Capture the cell that displays the provided text and extract its [X, Y] central coordinate. 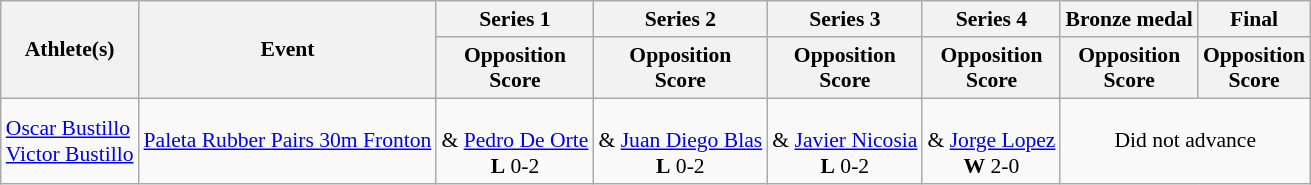
& Pedro De OrteL 0-2 [514, 142]
& Javier NicosiaL 0-2 [844, 142]
Bronze medal [1128, 19]
Oscar BustilloVictor Bustillo [70, 142]
Series 4 [991, 19]
Athlete(s) [70, 50]
& Juan Diego BlasL 0-2 [680, 142]
& Jorge LopezW 2-0 [991, 142]
Series 2 [680, 19]
Did not advance [1185, 142]
Event [288, 50]
Series 3 [844, 19]
Final [1254, 19]
Paleta Rubber Pairs 30m Fronton [288, 142]
Series 1 [514, 19]
